From the cell containing the given text, extract its center point as [X, Y] coordinate. 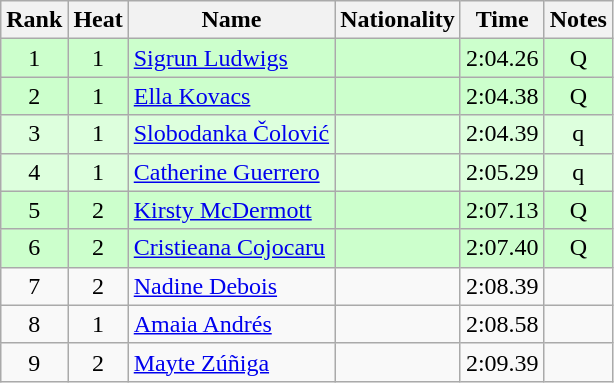
Ella Kovacs [231, 96]
2:07.13 [502, 210]
6 [34, 248]
Time [502, 20]
8 [34, 324]
9 [34, 362]
2:08.58 [502, 324]
Nationality [398, 20]
2:04.39 [502, 134]
2:04.38 [502, 96]
7 [34, 286]
Name [231, 20]
4 [34, 172]
Slobodanka Čolović [231, 134]
2:09.39 [502, 362]
Nadine Debois [231, 286]
Rank [34, 20]
2:04.26 [502, 58]
2:05.29 [502, 172]
Kirsty McDermott [231, 210]
Catherine Guerrero [231, 172]
Amaia Andrés [231, 324]
Cristieana Cojocaru [231, 248]
2:07.40 [502, 248]
3 [34, 134]
Mayte Zúñiga [231, 362]
5 [34, 210]
Sigrun Ludwigs [231, 58]
Notes [578, 20]
2:08.39 [502, 286]
Heat [98, 20]
